Provide the [x, y] coordinate of the cell's center where the given text is located.  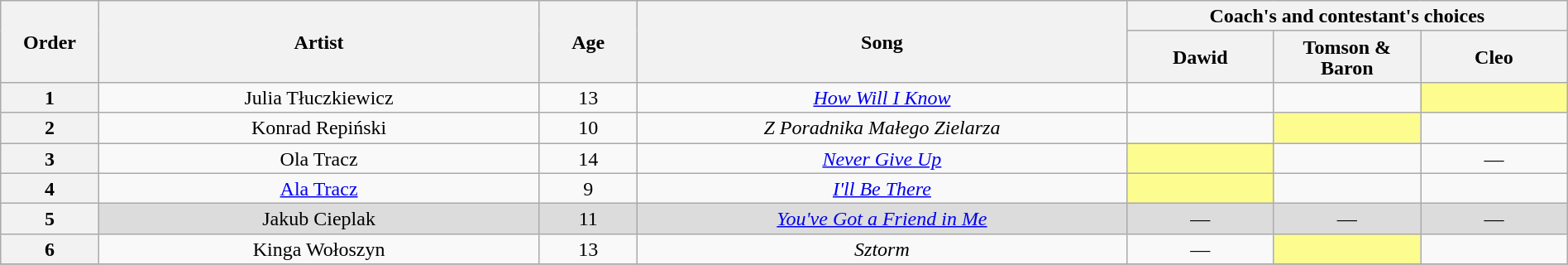
14 [588, 157]
I'll Be There [882, 189]
Age [588, 41]
Never Give Up [882, 157]
Kinga Wołoszyn [319, 248]
Order [50, 41]
Song [882, 41]
Ala Tracz [319, 189]
Julia Tłuczkiewicz [319, 98]
You've Got a Friend in Me [882, 219]
2 [50, 128]
Dawid [1200, 56]
Sztorm [882, 248]
Jakub Cieplak [319, 219]
Tomson & Baron [1347, 56]
3 [50, 157]
Coach's and contestant's choices [1346, 17]
4 [50, 189]
Cleo [1494, 56]
10 [588, 128]
Artist [319, 41]
6 [50, 248]
5 [50, 219]
Z Poradnika Małego Zielarza [882, 128]
1 [50, 98]
Ola Tracz [319, 157]
11 [588, 219]
How Will I Know [882, 98]
Konrad Repiński [319, 128]
9 [588, 189]
